Scan for the cell matching the given text and deliver its [X, Y] coordinate at center. 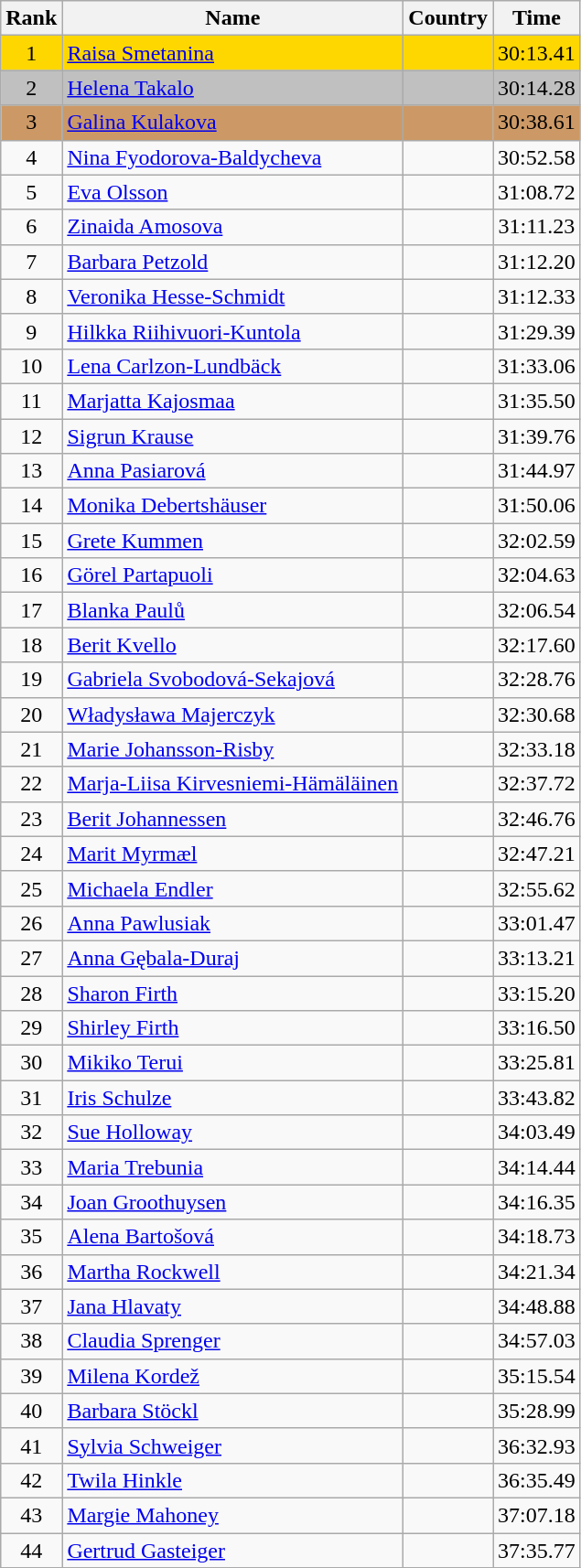
35:28.99 [537, 1411]
Raisa Smetanina [232, 53]
31:12.33 [537, 296]
34:03.49 [537, 1133]
35:15.54 [537, 1376]
33:01.47 [537, 923]
Country [448, 18]
35 [31, 1237]
Claudia Sprenger [232, 1341]
26 [31, 923]
Shirley Firth [232, 1028]
31:33.06 [537, 366]
33:43.82 [537, 1098]
25 [31, 888]
31:12.20 [537, 262]
31:29.39 [537, 331]
Sylvia Schweiger [232, 1445]
34:57.03 [537, 1341]
38 [31, 1341]
Barbara Petzold [232, 262]
Martha Rockwell [232, 1272]
Marit Myrmæl [232, 854]
30:14.28 [537, 88]
Marjatta Kajosmaa [232, 401]
34:18.73 [537, 1237]
6 [31, 227]
Margie Mahoney [232, 1515]
33:25.81 [537, 1063]
Rank [31, 18]
Zinaida Amosova [232, 227]
3 [31, 123]
Gabriela Svobodová-Sekajová [232, 680]
15 [31, 541]
36:35.49 [537, 1480]
31:39.76 [537, 436]
30 [31, 1063]
8 [31, 296]
Grete Kummen [232, 541]
40 [31, 1411]
31:08.72 [537, 192]
33 [31, 1167]
32:28.76 [537, 680]
17 [31, 610]
18 [31, 645]
31:44.97 [537, 471]
33:16.50 [537, 1028]
37:35.77 [537, 1551]
Berit Kvello [232, 645]
Galina Kulakova [232, 123]
Anna Gębala-Duraj [232, 958]
Barbara Stöckl [232, 1411]
32:47.21 [537, 854]
37 [31, 1306]
19 [31, 680]
34:48.88 [537, 1306]
32:46.76 [537, 819]
32:02.59 [537, 541]
Görel Partapuoli [232, 575]
34:16.35 [537, 1202]
14 [31, 506]
31:35.50 [537, 401]
43 [31, 1515]
1 [31, 53]
Mikiko Terui [232, 1063]
32:17.60 [537, 645]
28 [31, 993]
Time [537, 18]
Nina Fyodorova-Baldycheva [232, 157]
32:06.54 [537, 610]
Gertrud Gasteiger [232, 1551]
7 [31, 262]
2 [31, 88]
Eva Olsson [232, 192]
10 [31, 366]
11 [31, 401]
Iris Schulze [232, 1098]
31 [31, 1098]
30:13.41 [537, 53]
36:32.93 [537, 1445]
32:37.72 [537, 784]
Anna Pasiarová [232, 471]
4 [31, 157]
Marie Johansson-Risby [232, 749]
Helena Takalo [232, 88]
Maria Trebunia [232, 1167]
Sigrun Krause [232, 436]
Sharon Firth [232, 993]
Blanka Paulů [232, 610]
9 [31, 331]
Name [232, 18]
30:38.61 [537, 123]
Michaela Endler [232, 888]
13 [31, 471]
Sue Holloway [232, 1133]
Lena Carlzon-Lundbäck [232, 366]
37:07.18 [537, 1515]
34:14.44 [537, 1167]
32:04.63 [537, 575]
36 [31, 1272]
Milena Kordež [232, 1376]
Veronika Hesse-Schmidt [232, 296]
Władysława Majerczyk [232, 714]
Jana Hlavaty [232, 1306]
32:33.18 [537, 749]
27 [31, 958]
34 [31, 1202]
29 [31, 1028]
23 [31, 819]
42 [31, 1480]
31:11.23 [537, 227]
Marja-Liisa Kirvesniemi-Hämäläinen [232, 784]
32 [31, 1133]
33:15.20 [537, 993]
5 [31, 192]
Berit Johannessen [232, 819]
22 [31, 784]
20 [31, 714]
39 [31, 1376]
32:30.68 [537, 714]
32:55.62 [537, 888]
12 [31, 436]
31:50.06 [537, 506]
24 [31, 854]
16 [31, 575]
33:13.21 [537, 958]
Anna Pawlusiak [232, 923]
Twila Hinkle [232, 1480]
21 [31, 749]
44 [31, 1551]
Hilkka Riihivuori-Kuntola [232, 331]
Joan Groothuysen [232, 1202]
Alena Bartošová [232, 1237]
41 [31, 1445]
30:52.58 [537, 157]
34:21.34 [537, 1272]
Monika Debertshäuser [232, 506]
